Find where the given text appears and provide that cell's center as (X, Y) coordinate. 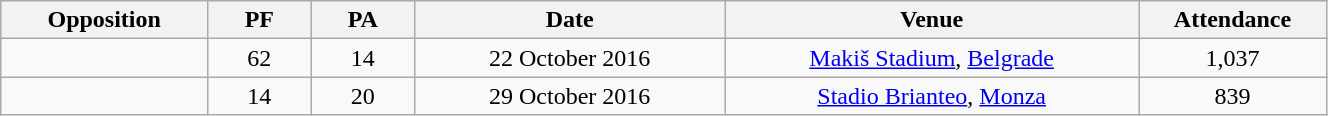
Venue (932, 20)
Stadio Brianteo, Monza (932, 96)
29 October 2016 (569, 96)
Date (569, 20)
PA (362, 20)
Attendance (1233, 20)
20 (362, 96)
PF (260, 20)
62 (260, 58)
1,037 (1233, 58)
Makiš Stadium, Belgrade (932, 58)
Opposition (104, 20)
839 (1233, 96)
22 October 2016 (569, 58)
